Detect which cell encompasses the target text, then output its (X, Y) center coordinate. 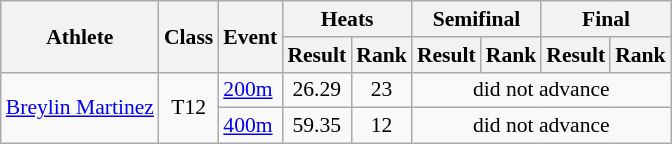
Athlete (80, 36)
59.35 (316, 126)
Event (250, 36)
Final (606, 19)
23 (382, 90)
400m (250, 126)
Heats (346, 19)
200m (250, 90)
Semifinal (476, 19)
12 (382, 126)
T12 (188, 108)
26.29 (316, 90)
Class (188, 36)
Breylin Martinez (80, 108)
